From the cell containing the given text, extract its center point as (x, y) coordinate. 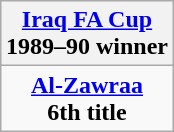
Al-Zawraa6th title (86, 98)
Iraq FA Cup1989–90 winner (86, 34)
